Capture the cell that displays the provided text and extract its [x, y] central coordinate. 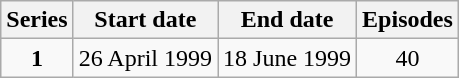
End date [288, 20]
1 [37, 58]
40 [408, 58]
Series [37, 20]
Episodes [408, 20]
18 June 1999 [288, 58]
Start date [145, 20]
26 April 1999 [145, 58]
